Determine the [X, Y] coordinate at the center of the cell enclosing the given text.  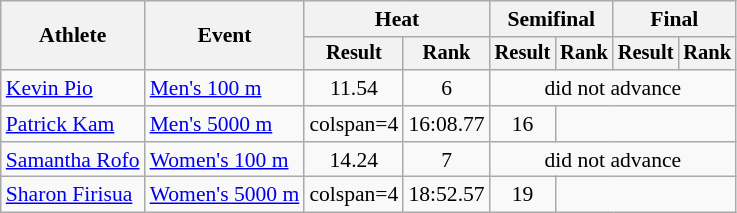
Semifinal [552, 19]
18:52.57 [446, 195]
Heat [396, 19]
16 [523, 124]
Men's 5000 m [225, 124]
Final [674, 19]
14.24 [354, 160]
Women's 100 m [225, 160]
16:08.77 [446, 124]
Men's 100 m [225, 88]
Samantha Rofo [73, 160]
7 [446, 160]
Kevin Pio [73, 88]
Sharon Firisua [73, 195]
Women's 5000 m [225, 195]
Patrick Kam [73, 124]
19 [523, 195]
Athlete [73, 36]
11.54 [354, 88]
Event [225, 36]
6 [446, 88]
